Extract the (X, Y) coordinate from the center of the cell holding the provided text.  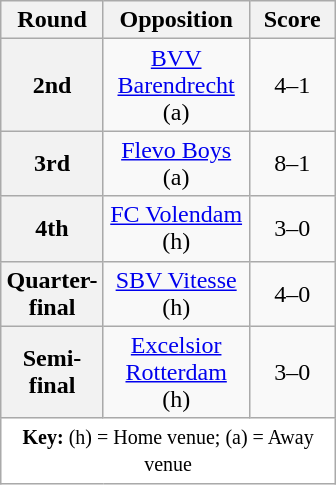
Flevo Boys (a) (176, 164)
Opposition (176, 20)
Key: (h) = Home venue; (a) = Away venue (168, 450)
Round (52, 20)
Quarter-final (52, 294)
Semi-final (52, 372)
Score (292, 20)
3rd (52, 164)
4–0 (292, 294)
4th (52, 228)
SBV Vitesse (h) (176, 294)
4–1 (292, 85)
2nd (52, 85)
BVV Barendrecht (a) (176, 85)
8–1 (292, 164)
Excelsior Rotterdam (h) (176, 372)
FC Volendam (h) (176, 228)
